Return [x, y] of the center of cell containing provided text 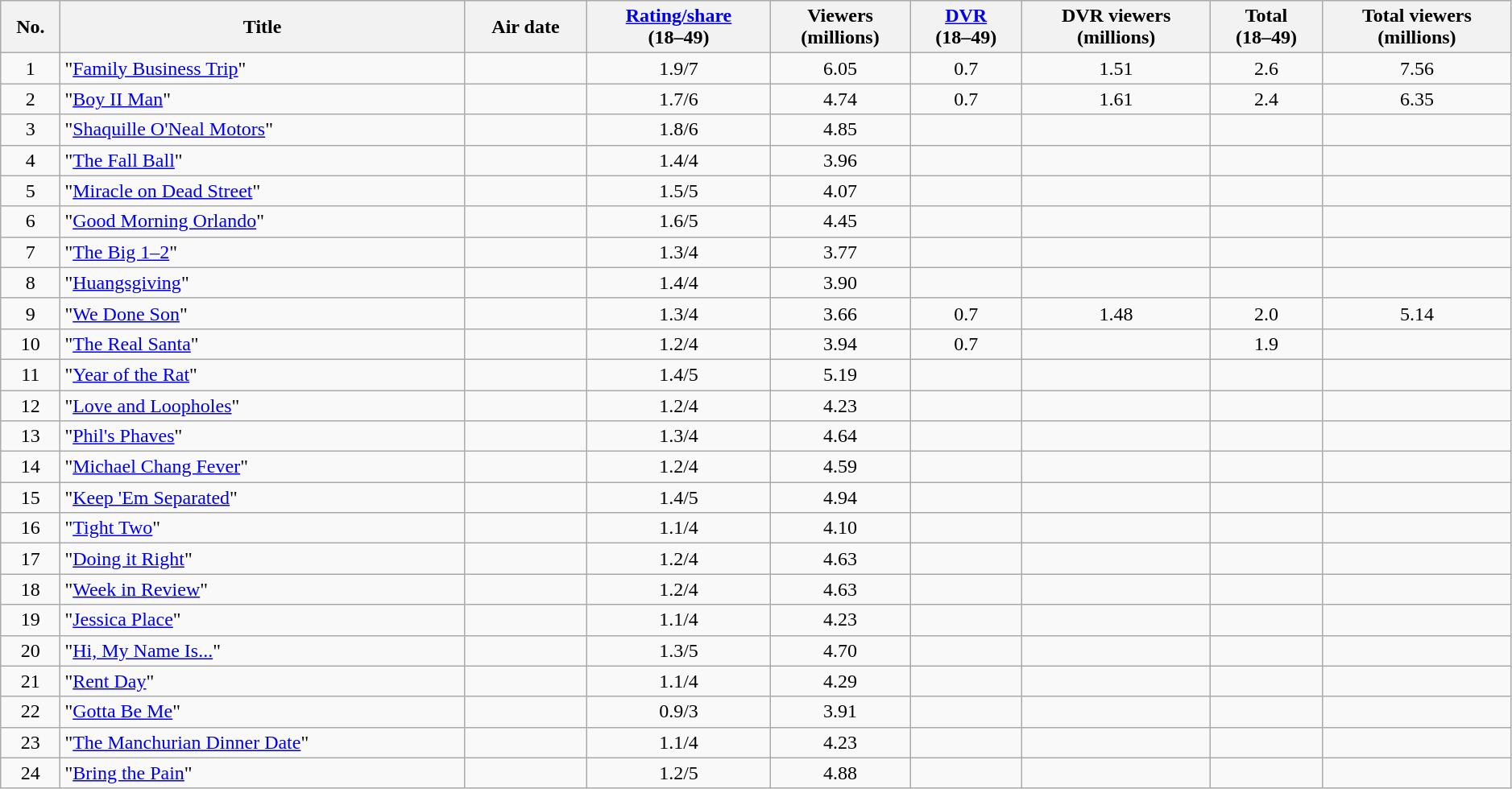
DVR viewers(millions) [1116, 27]
17 [31, 559]
4.70 [839, 651]
"Bring the Pain" [263, 773]
"Michael Chang Fever" [263, 467]
3 [31, 130]
1.8/6 [679, 130]
2.4 [1266, 99]
1.61 [1116, 99]
6 [31, 221]
"Family Business Trip" [263, 68]
Total viewers(millions) [1418, 27]
"Rent Day" [263, 681]
15 [31, 498]
20 [31, 651]
23 [31, 742]
9 [31, 313]
"Jessica Place" [263, 620]
3.94 [839, 344]
4.64 [839, 436]
Total(18–49) [1266, 27]
22 [31, 712]
Title [263, 27]
1.3/5 [679, 651]
13 [31, 436]
18 [31, 589]
3.96 [839, 160]
3.77 [839, 252]
4.07 [839, 191]
5.19 [839, 374]
11 [31, 374]
5 [31, 191]
6.35 [1418, 99]
"We Done Son" [263, 313]
4.88 [839, 773]
6.05 [839, 68]
2 [31, 99]
"Miracle on Dead Street" [263, 191]
8 [31, 283]
4 [31, 160]
1.9/7 [679, 68]
4.45 [839, 221]
1.48 [1116, 313]
19 [31, 620]
5.14 [1418, 313]
Viewers(millions) [839, 27]
14 [31, 467]
24 [31, 773]
1.7/6 [679, 99]
7.56 [1418, 68]
1.6/5 [679, 221]
Air date [525, 27]
"Keep 'Em Separated" [263, 498]
7 [31, 252]
Rating/share(18–49) [679, 27]
4.85 [839, 130]
"The Manchurian Dinner Date" [263, 742]
DVR(18–49) [967, 27]
2.6 [1266, 68]
4.10 [839, 528]
"Shaquille O'Neal Motors" [263, 130]
1.2/5 [679, 773]
3.90 [839, 283]
"Gotta Be Me" [263, 712]
"Love and Loopholes" [263, 405]
"Boy II Man" [263, 99]
"Doing it Right" [263, 559]
"Hi, My Name Is..." [263, 651]
"Huangsgiving" [263, 283]
10 [31, 344]
21 [31, 681]
1.5/5 [679, 191]
1.51 [1116, 68]
4.59 [839, 467]
2.0 [1266, 313]
12 [31, 405]
"Year of the Rat" [263, 374]
3.66 [839, 313]
"The Real Santa" [263, 344]
0.9/3 [679, 712]
"Tight Two" [263, 528]
4.74 [839, 99]
"Week in Review" [263, 589]
3.91 [839, 712]
4.29 [839, 681]
16 [31, 528]
1 [31, 68]
"Phil's Phaves" [263, 436]
1.9 [1266, 344]
4.94 [839, 498]
No. [31, 27]
"The Big 1–2" [263, 252]
"Good Morning Orlando" [263, 221]
"The Fall Ball" [263, 160]
